Search for the cell housing the specified text and yield its (x, y) center coordinate. 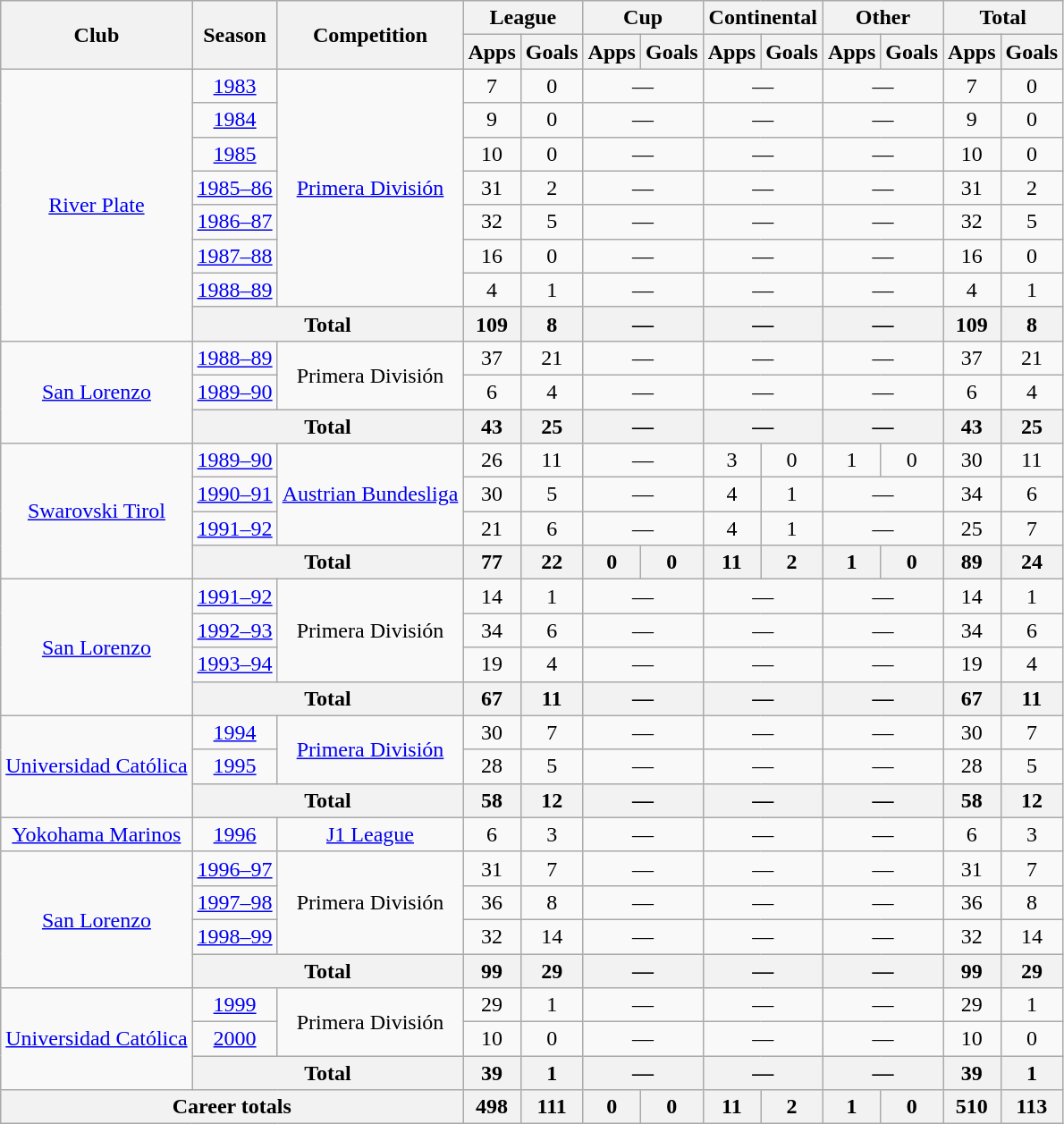
1983 (234, 86)
1996 (234, 834)
1994 (234, 732)
Yokohama Marinos (97, 834)
Swarovski Tirol (97, 511)
Continental (763, 18)
111 (552, 1107)
1999 (234, 1005)
1985 (234, 154)
League (523, 18)
Other (882, 18)
J1 League (370, 834)
77 (492, 562)
113 (1032, 1107)
89 (972, 562)
1993–94 (234, 664)
2000 (234, 1039)
498 (492, 1107)
1998–99 (234, 936)
Cup (643, 18)
Austrian Bundesliga (370, 494)
1990–91 (234, 494)
River Plate (97, 205)
1985–86 (234, 188)
22 (552, 562)
1986–87 (234, 222)
Club (97, 35)
510 (972, 1107)
1996–97 (234, 868)
24 (1032, 562)
1995 (234, 766)
1987–88 (234, 256)
1997–98 (234, 902)
Competition (370, 35)
26 (492, 461)
Season (234, 35)
Career totals (232, 1107)
1992–93 (234, 630)
1984 (234, 120)
